Return the [X, Y] coordinate for the center point of the cell that contains the specified text.  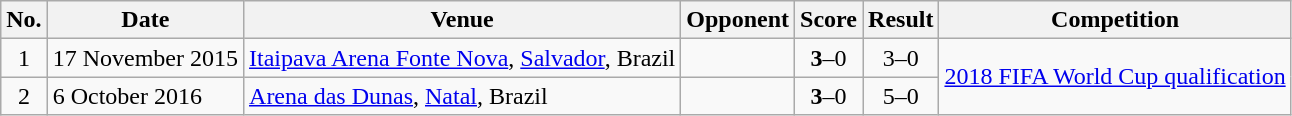
Arena das Dunas, Natal, Brazil [462, 96]
Competition [1115, 20]
Opponent [738, 20]
Itaipava Arena Fonte Nova, Salvador, Brazil [462, 58]
Date [145, 20]
1 [24, 58]
Venue [462, 20]
6 October 2016 [145, 96]
Score [829, 20]
Result [901, 20]
No. [24, 20]
2018 FIFA World Cup qualification [1115, 77]
5–0 [901, 96]
2 [24, 96]
17 November 2015 [145, 58]
